Provide the (x, y) coordinate of the cell's center where the given text is located.  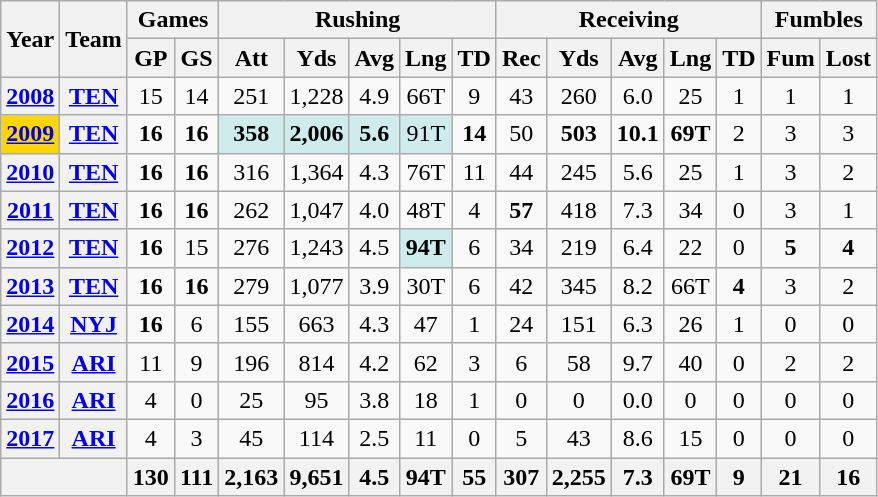
219 (578, 248)
503 (578, 134)
Fumbles (818, 20)
50 (521, 134)
245 (578, 172)
57 (521, 210)
47 (426, 324)
1,077 (316, 286)
1,364 (316, 172)
2012 (30, 248)
9.7 (638, 362)
Lost (848, 58)
1,243 (316, 248)
358 (252, 134)
316 (252, 172)
2008 (30, 96)
418 (578, 210)
260 (578, 96)
3.9 (374, 286)
21 (790, 477)
55 (474, 477)
196 (252, 362)
2.5 (374, 438)
2,163 (252, 477)
2013 (30, 286)
62 (426, 362)
8.6 (638, 438)
0.0 (638, 400)
3.8 (374, 400)
76T (426, 172)
307 (521, 477)
Fum (790, 58)
2,255 (578, 477)
4.9 (374, 96)
26 (690, 324)
2015 (30, 362)
Games (172, 20)
111 (196, 477)
Year (30, 39)
22 (690, 248)
2016 (30, 400)
155 (252, 324)
6.3 (638, 324)
130 (150, 477)
345 (578, 286)
4.2 (374, 362)
Rec (521, 58)
814 (316, 362)
91T (426, 134)
276 (252, 248)
279 (252, 286)
42 (521, 286)
2017 (30, 438)
58 (578, 362)
GP (150, 58)
48T (426, 210)
2009 (30, 134)
18 (426, 400)
2011 (30, 210)
6.4 (638, 248)
24 (521, 324)
6.0 (638, 96)
GS (196, 58)
1,047 (316, 210)
44 (521, 172)
1,228 (316, 96)
251 (252, 96)
4.0 (374, 210)
Rushing (358, 20)
2014 (30, 324)
262 (252, 210)
Receiving (628, 20)
151 (578, 324)
10.1 (638, 134)
30T (426, 286)
95 (316, 400)
2010 (30, 172)
9,651 (316, 477)
663 (316, 324)
Att (252, 58)
2,006 (316, 134)
45 (252, 438)
114 (316, 438)
8.2 (638, 286)
40 (690, 362)
Team (94, 39)
NYJ (94, 324)
